Capture the cell that displays the provided text and extract its [X, Y] central coordinate. 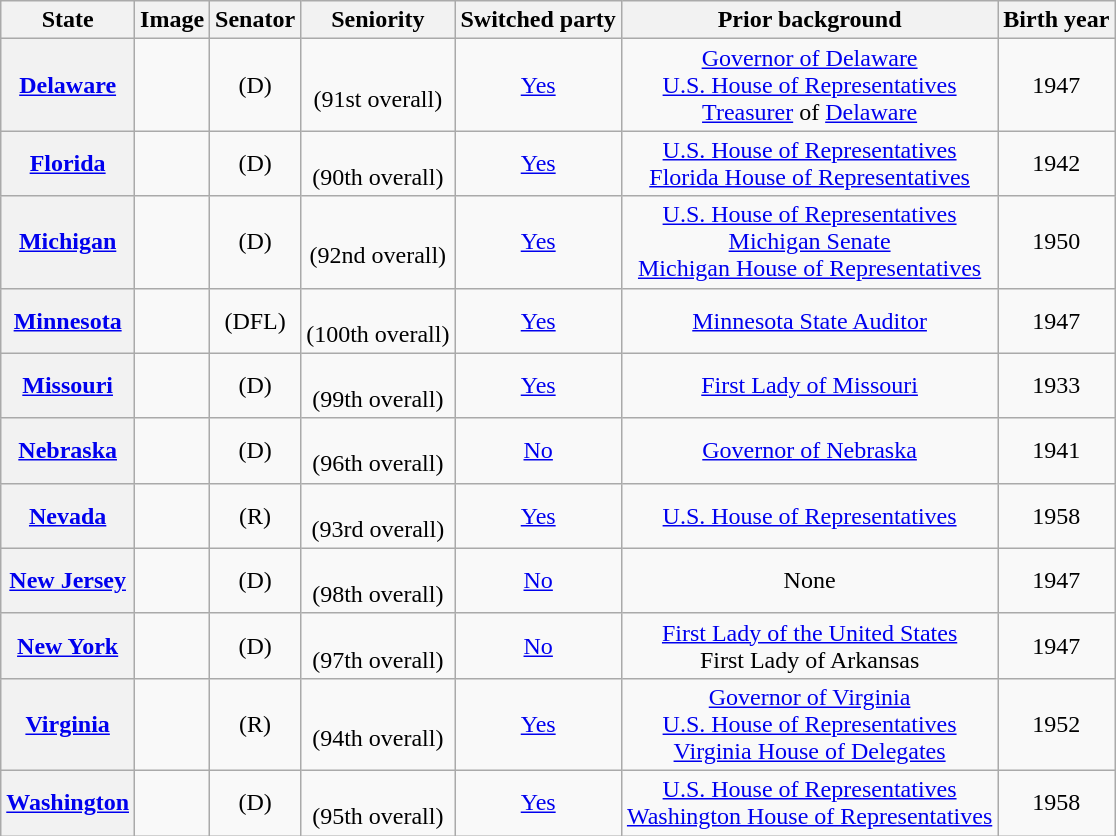
Senator [256, 20]
New Jersey [68, 580]
(100th overall) [378, 320]
Seniority [378, 20]
First Lady of the United StatesFirst Lady of Arkansas [809, 646]
Florida [68, 164]
Governor of DelawareU.S. House of RepresentativesTreasurer of Delaware [809, 85]
State [68, 20]
Minnesota [68, 320]
Governor of Nebraska [809, 450]
(DFL) [256, 320]
(98th overall) [378, 580]
Birth year [1056, 20]
Switched party [538, 20]
New York [68, 646]
Nebraska [68, 450]
Image [172, 20]
Nevada [68, 516]
(91st overall) [378, 85]
(95th overall) [378, 802]
(96th overall) [378, 450]
U.S. House of RepresentativesMichigan SenateMichigan House of Representatives [809, 242]
Minnesota State Auditor [809, 320]
(93rd overall) [378, 516]
(90th overall) [378, 164]
None [809, 580]
U.S. House of RepresentativesWashington House of Representatives [809, 802]
U.S. House of RepresentativesFlorida House of Representatives [809, 164]
U.S. House of Representatives [809, 516]
Missouri [68, 386]
Washington [68, 802]
1941 [1056, 450]
Prior background [809, 20]
Virginia [68, 724]
Michigan [68, 242]
(99th overall) [378, 386]
(94th overall) [378, 724]
1950 [1056, 242]
First Lady of Missouri [809, 386]
1933 [1056, 386]
Delaware [68, 85]
(97th overall) [378, 646]
Governor of VirginiaU.S. House of RepresentativesVirginia House of Delegates [809, 724]
1952 [1056, 724]
(92nd overall) [378, 242]
1942 [1056, 164]
